For the text-containing cell, return its midpoint in (x, y) coordinate format. 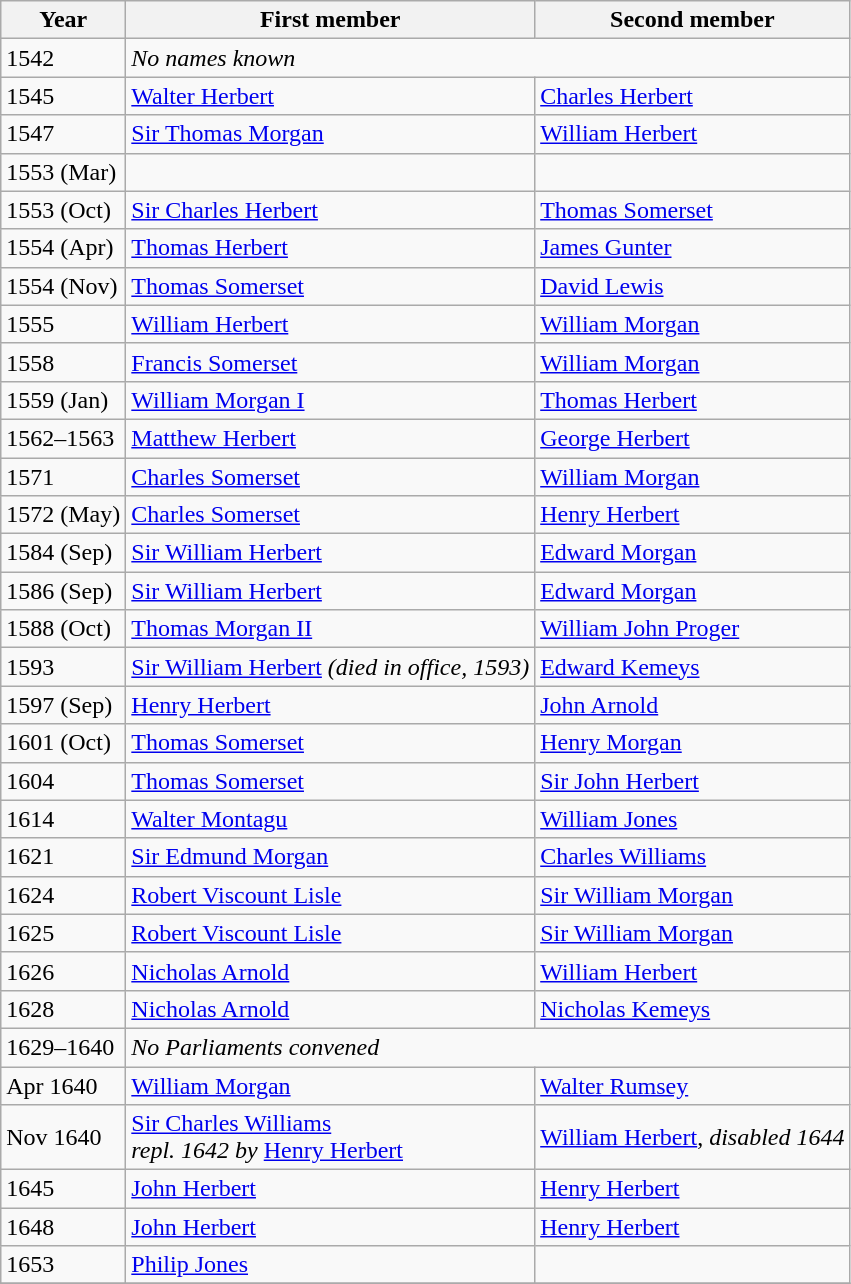
Nicholas Kemeys (692, 1009)
James Gunter (692, 248)
1628 (64, 1009)
1572 (May) (64, 515)
1554 (Nov) (64, 286)
David Lewis (692, 286)
Year (64, 20)
1648 (64, 1227)
Sir Thomas Morgan (330, 134)
1553 (Mar) (64, 172)
1545 (64, 96)
Walter Herbert (330, 96)
1614 (64, 819)
1586 (Sep) (64, 591)
William Morgan I (330, 400)
Walter Rumsey (692, 1085)
Walter Montagu (330, 819)
Sir John Herbert (692, 781)
1558 (64, 362)
Sir Charles Herbert (330, 210)
1584 (Sep) (64, 553)
1621 (64, 857)
Apr 1640 (64, 1085)
No Parliaments convened (488, 1047)
1593 (64, 667)
Edward Kemeys (692, 667)
1588 (Oct) (64, 629)
1629–1640 (64, 1047)
William John Proger (692, 629)
First member (330, 20)
1542 (64, 58)
1553 (Oct) (64, 210)
No names known (488, 58)
1555 (64, 324)
Charles Williams (692, 857)
Philip Jones (330, 1265)
Nov 1640 (64, 1138)
William Jones (692, 819)
1562–1563 (64, 438)
George Herbert (692, 438)
Francis Somerset (330, 362)
Sir Charles Williams repl. 1642 by Henry Herbert (330, 1138)
Charles Herbert (692, 96)
1653 (64, 1265)
John Arnold (692, 705)
Henry Morgan (692, 743)
1597 (Sep) (64, 705)
Thomas Morgan II (330, 629)
1559 (Jan) (64, 400)
1645 (64, 1189)
Sir William Herbert (died in office, 1593) (330, 667)
1571 (64, 477)
1547 (64, 134)
1626 (64, 971)
1554 (Apr) (64, 248)
Matthew Herbert (330, 438)
Sir Edmund Morgan (330, 857)
1601 (Oct) (64, 743)
Second member (692, 20)
William Herbert, disabled 1644 (692, 1138)
1624 (64, 895)
1625 (64, 933)
1604 (64, 781)
